Return the [x, y] coordinate for the center point of the cell that contains the specified text.  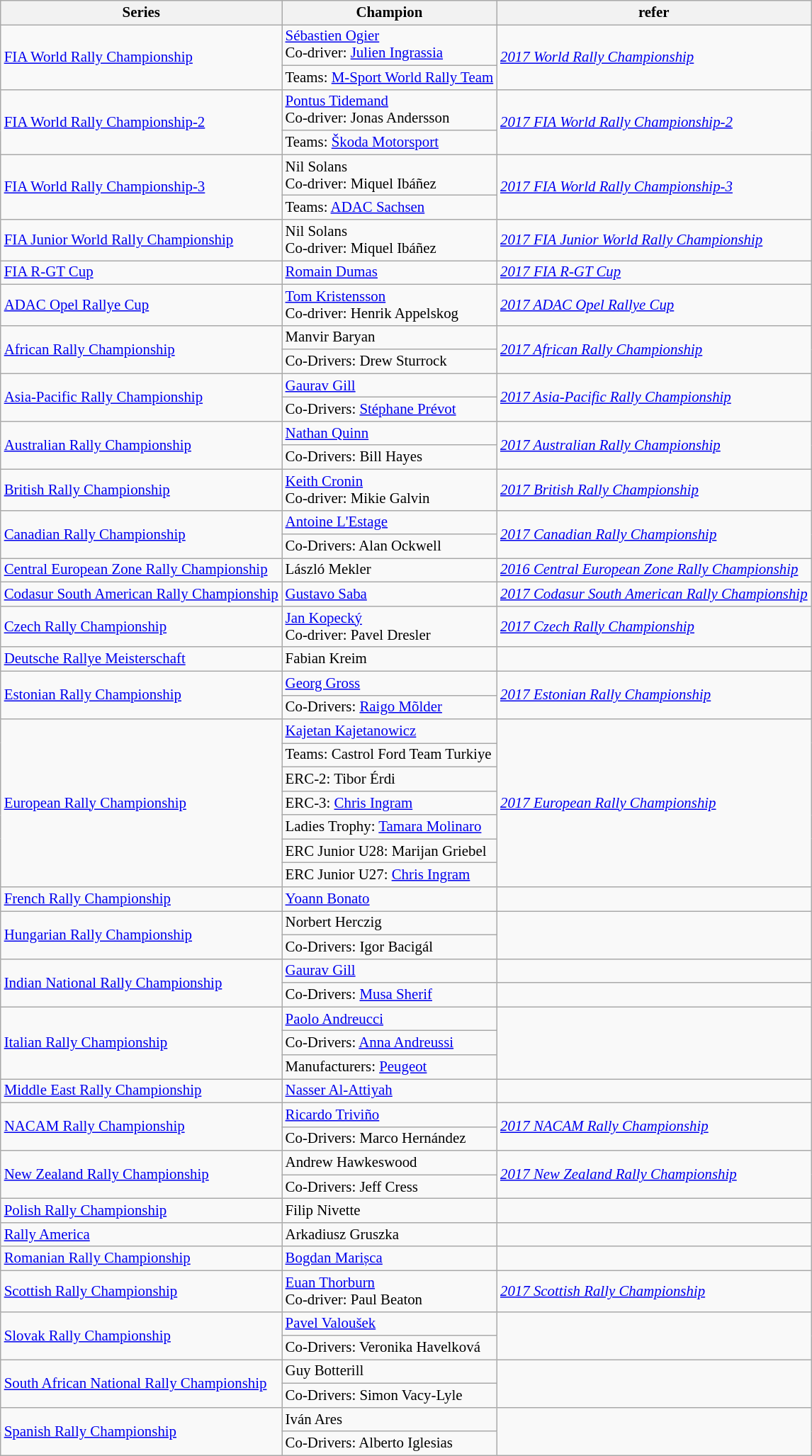
Kajetan Kajetanowicz [390, 731]
FIA World Rally Championship [142, 57]
Scottish Rally Championship [142, 1291]
FIA World Rally Championship-2 [142, 122]
Spanish Rally Championship [142, 1431]
refer [653, 13]
Antoine L'Estage [390, 522]
Slovak Rally Championship [142, 1336]
Teams: Škoda Motorsport [390, 142]
2017 NACAM Rally Championship [653, 1127]
Rally America [142, 1234]
Arkadiusz Gruszka [390, 1234]
2017 African Rally Championship [653, 349]
Teams: Castrol Ford Team Turkiye [390, 755]
European Rally Championship [142, 803]
2017 ADAC Opel Rallye Cup [653, 305]
Polish Rally Championship [142, 1211]
Tom KristenssonCo-driver: Henrik Appelskog [390, 305]
Australian Rally Championship [142, 445]
2017 FIA Junior World Rally Championship [653, 240]
Italian Rally Championship [142, 1043]
Co-Drivers: Marco Hernández [390, 1139]
Co-Drivers: Veronika Havelková [390, 1348]
Euan ThorburnCo-driver: Paul Beaton [390, 1291]
2017 Canadian Rally Championship [653, 534]
FIA R-GT Cup [142, 272]
Co-Drivers: Jeff Cress [390, 1187]
ERC Junior U27: Chris Ingram [390, 875]
Co-Drivers: Anna Andreussi [390, 1043]
Series [142, 13]
2017 FIA R-GT Cup [653, 272]
Paolo Andreucci [390, 1019]
Champion [390, 13]
2017 FIA World Rally Championship-2 [653, 122]
Yoann Bonato [390, 899]
British Rally Championship [142, 490]
2017 Codasur South American Rally Championship [653, 594]
Ladies Trophy: Tamara Molinaro [390, 827]
Gustavo Saba [390, 594]
Nathan Quinn [390, 433]
Co-Drivers: Alberto Iglesias [390, 1443]
ERC-2: Tibor Érdi [390, 779]
ERC Junior U28: Marijan Griebel [390, 851]
Pavel Valoušek [390, 1324]
ADAC Opel Rallye Cup [142, 305]
Middle East Rally Championship [142, 1090]
New Zealand Rally Championship [142, 1175]
Fabian Kreim [390, 659]
Teams: M-Sport World Rally Team [390, 77]
Hungarian Rally Championship [142, 935]
2017 FIA World Rally Championship-3 [653, 187]
FIA World Rally Championship-3 [142, 187]
French Rally Championship [142, 899]
African Rally Championship [142, 349]
Co-Drivers: Simon Vacy-Lyle [390, 1396]
Bogdan Marișca [390, 1258]
2017 World Rally Championship [653, 57]
Canadian Rally Championship [142, 534]
Jan KopeckýCo-driver: Pavel Dresler [390, 626]
Norbert Herczig [390, 923]
ERC-3: Chris Ingram [390, 803]
Pontus TidemandCo-driver: Jonas Andersson [390, 110]
Iván Ares [390, 1419]
László Mekler [390, 570]
Co-Drivers: Raigo Mõlder [390, 707]
2017 European Rally Championship [653, 803]
Sébastien OgierCo-driver: Julien Ingrassia [390, 45]
Estonian Rally Championship [142, 695]
Guy Botterill [390, 1372]
Czech Rally Championship [142, 626]
2017 Asia-Pacific Rally Championship [653, 397]
Nasser Al-Attiyah [390, 1090]
2017 Australian Rally Championship [653, 445]
Manvir Baryan [390, 337]
Filip Nivette [390, 1211]
FIA Junior World Rally Championship [142, 240]
Asia-Pacific Rally Championship [142, 397]
2016 Central European Zone Rally Championship [653, 570]
2017 Czech Rally Championship [653, 626]
South African National Rally Championship [142, 1384]
Co-Drivers: Bill Hayes [390, 457]
Andrew Hawkeswood [390, 1163]
Co-Drivers: Drew Sturrock [390, 361]
Codasur South American Rally Championship [142, 594]
Manufacturers: Peugeot [390, 1067]
Teams: ADAC Sachsen [390, 208]
2017 New Zealand Rally Championship [653, 1175]
NACAM Rally Championship [142, 1127]
Co-Drivers: Stéphane Prévot [390, 410]
Deutsche Rallye Meisterschaft [142, 659]
Co-Drivers: Musa Sherif [390, 995]
Romanian Rally Championship [142, 1258]
Georg Gross [390, 683]
2017 British Rally Championship [653, 490]
Co-Drivers: Igor Bacigál [390, 947]
Romain Dumas [390, 272]
2017 Scottish Rally Championship [653, 1291]
Keith CroninCo-driver: Mikie Galvin [390, 490]
Indian National Rally Championship [142, 983]
2017 Estonian Rally Championship [653, 695]
Ricardo Triviño [390, 1114]
Central European Zone Rally Championship [142, 570]
Co-Drivers: Alan Ockwell [390, 546]
